Output the [X, Y] coordinate of the center of the cell containing the given text.  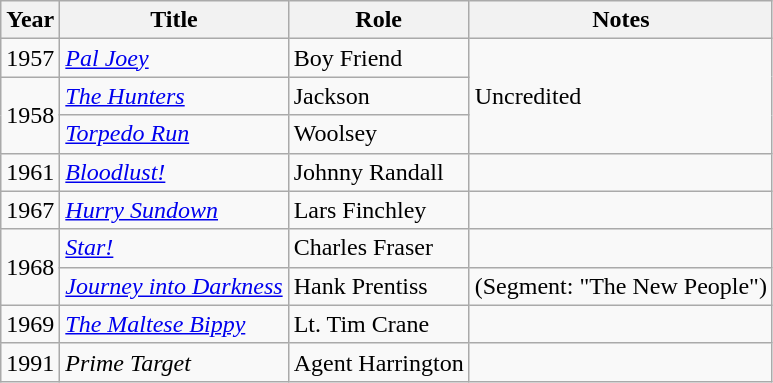
1969 [30, 324]
Star! [174, 248]
Lt. Tim Crane [378, 324]
1968 [30, 267]
Year [30, 20]
The Hunters [174, 96]
Woolsey [378, 134]
Role [378, 20]
Jackson [378, 96]
Prime Target [174, 362]
The Maltese Bippy [174, 324]
Charles Fraser [378, 248]
Lars Finchley [378, 210]
1958 [30, 115]
(Segment: "The New People") [620, 286]
Bloodlust! [174, 172]
Title [174, 20]
1957 [30, 58]
Pal Joey [174, 58]
Hurry Sundown [174, 210]
1991 [30, 362]
Torpedo Run [174, 134]
Hank Prentiss [378, 286]
Boy Friend [378, 58]
Johnny Randall [378, 172]
Agent Harrington [378, 362]
1961 [30, 172]
Uncredited [620, 96]
Journey into Darkness [174, 286]
1967 [30, 210]
Notes [620, 20]
